Search for the cell housing the specified text and yield its [X, Y] center coordinate. 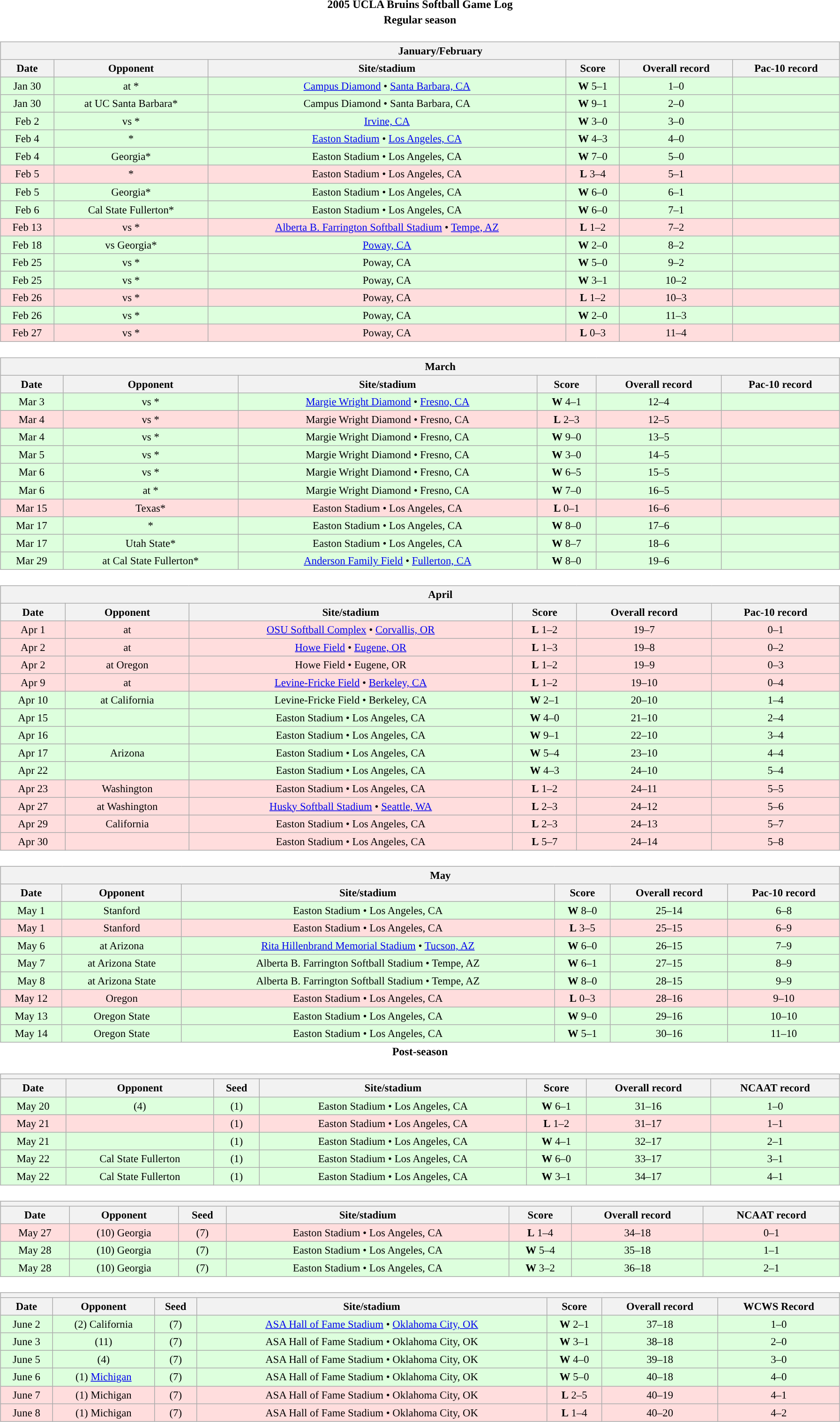
at Arizona [122, 945]
W 6–5 [566, 472]
8–2 [676, 245]
18–6 [659, 543]
Mar 15 [32, 508]
9–2 [676, 262]
10–2 [676, 280]
May 13 [31, 1016]
29–16 [669, 1016]
25–14 [669, 910]
11–3 [676, 315]
Apr 9 [33, 682]
March [420, 367]
10–3 [676, 298]
Apr 17 [33, 753]
40–20 [660, 1413]
5–7 [775, 824]
January/February [420, 51]
6–8 [784, 910]
11–10 [784, 1034]
5–1 [676, 174]
17–6 [659, 525]
May 6 [31, 945]
23–10 [644, 753]
May 20 [33, 1105]
12–4 [659, 402]
Oregon [122, 998]
9–9 [784, 981]
24–12 [644, 806]
10–10 [784, 1016]
24–10 [644, 771]
13–5 [659, 437]
L 1–3 [545, 647]
Apr 23 [33, 788]
April [420, 594]
6–9 [784, 928]
Feb 6 [27, 210]
Apr 1 [33, 630]
0–2 [775, 647]
Feb 2 [27, 121]
May 8 [31, 981]
OSU Softball Complex • Corvallis, OR [351, 630]
38–18 [660, 1342]
0–3 [775, 665]
(11) [103, 1342]
Apr 27 [33, 806]
Rita Hillenbrand Memorial Stadium • Tucson, AZ [368, 945]
37–18 [660, 1324]
26–15 [669, 945]
8–9 [784, 963]
19–9 [644, 665]
Feb 18 [27, 245]
Apr 16 [33, 735]
25–15 [669, 928]
39–18 [660, 1360]
W 8–7 [566, 543]
Apr 10 [33, 700]
L 5–7 [545, 841]
Mar 3 [32, 402]
5–5 [775, 788]
35–18 [637, 1250]
Feb 13 [27, 227]
34–17 [648, 1176]
34–18 [637, 1233]
27–15 [669, 963]
at Cal State Fullerton* [150, 560]
Cal State Fullerton* [131, 210]
L 3–5 [582, 928]
15–5 [659, 472]
4–2 [779, 1413]
June 5 [27, 1360]
24–14 [644, 841]
3–4 [775, 735]
20–10 [644, 700]
22–10 [644, 735]
California [127, 824]
7–1 [676, 210]
(2) California [103, 1324]
28–15 [669, 981]
Texas* [150, 508]
9–10 [784, 998]
L 0–1 [566, 508]
at UC Santa Barbara* [131, 104]
6–1 [676, 192]
vs Georgia* [131, 245]
May 7 [31, 963]
19–8 [644, 647]
Irvine, CA [387, 121]
2–4 [775, 718]
30–16 [669, 1034]
24–11 [644, 788]
19–7 [644, 630]
Apr 22 [33, 771]
at Oregon [127, 665]
Husky Softball Stadium • Seattle, WA [351, 806]
L 3–4 [592, 174]
16–5 [659, 490]
40–18 [660, 1377]
24–13 [644, 824]
Apr 29 [33, 824]
16–6 [659, 508]
Anderson Family Field • Fullerton, CA [387, 560]
11–4 [676, 333]
36–18 [637, 1268]
at California [127, 700]
5–8 [775, 841]
19–10 [644, 682]
Feb 27 [27, 333]
June 2 [27, 1324]
12–5 [659, 420]
June 3 [27, 1342]
1–4 [775, 700]
14–5 [659, 455]
June 7 [27, 1395]
40–19 [660, 1395]
Apr 15 [33, 718]
19–6 [659, 560]
May [420, 875]
3–1 [775, 1158]
7–2 [676, 227]
at Washington [127, 806]
L 2–5 [574, 1395]
5–4 [775, 771]
32–17 [648, 1141]
Mar 5 [32, 455]
31–16 [648, 1105]
June 6 [27, 1377]
May 12 [31, 998]
May 27 [35, 1233]
Utah State* [150, 543]
28–16 [669, 998]
June 8 [27, 1413]
21–10 [644, 718]
W 3–2 [540, 1268]
May 14 [31, 1034]
WCWS Record [779, 1307]
Mar 29 [32, 560]
5–6 [775, 806]
7–9 [784, 945]
33–17 [648, 1158]
5–0 [676, 157]
31–17 [648, 1123]
Washington [127, 788]
Arizona [127, 753]
0–4 [775, 682]
Apr 30 [33, 841]
4–4 [775, 753]
